Scan for the cell matching the given text and deliver its [x, y] coordinate at center. 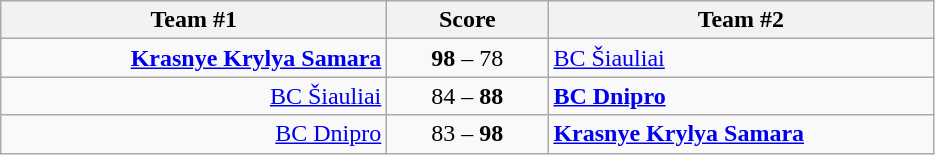
Team #1 [194, 20]
98 – 78 [468, 58]
83 – 98 [468, 134]
Team #2 [741, 20]
84 – 88 [468, 96]
Score [468, 20]
